Extract the (X, Y) coordinate from the center of the cell holding the provided text.  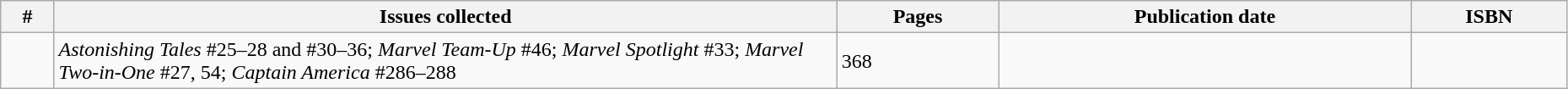
ISBN (1489, 17)
Pages (918, 17)
# (27, 17)
Astonishing Tales #25–28 and #30–36; Marvel Team-Up #46; Marvel Spotlight #33; Marvel Two-in-One #27, 54; Captain America #286–288 (445, 61)
Issues collected (445, 17)
368 (918, 61)
Publication date (1205, 17)
